Extract the (X, Y) coordinate from the center of the cell holding the provided text.  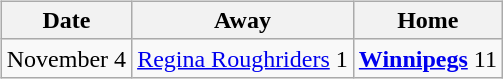
Regina Roughriders 1 (243, 58)
November 4 (66, 58)
Date (66, 20)
Away (243, 20)
Home (428, 20)
Winnipegs 11 (428, 58)
